Identify which cell holds the provided text, then report its (x, y) central coordinate. 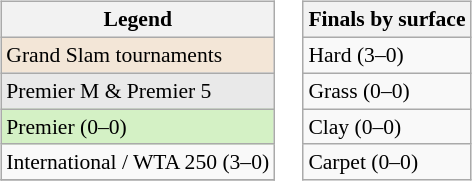
Hard (3–0) (386, 55)
Premier (0–0) (138, 127)
Grand Slam tournaments (138, 55)
Premier M & Premier 5 (138, 91)
Clay (0–0) (386, 127)
International / WTA 250 (3–0) (138, 162)
Legend (138, 20)
Finals by surface (386, 20)
Carpet (0–0) (386, 162)
Grass (0–0) (386, 91)
